Identify which cell holds the provided text, then report its [x, y] central coordinate. 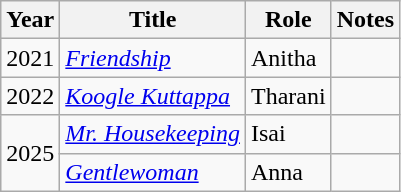
Tharani [289, 96]
Isai [289, 134]
Year [30, 20]
2021 [30, 58]
Gentlewoman [153, 172]
Anitha [289, 58]
2025 [30, 153]
2022 [30, 96]
Koogle Kuttappa [153, 96]
Friendship [153, 58]
Anna [289, 172]
Role [289, 20]
Notes [365, 20]
Title [153, 20]
Mr. Housekeeping [153, 134]
